Find where the given text appears and provide that cell's center as (x, y) coordinate. 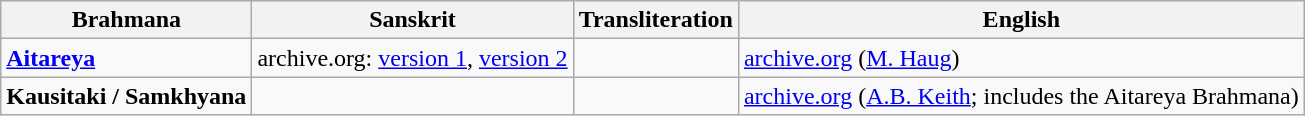
English (1021, 20)
archive.org (A.B. Keith; includes the Aitareya Brahmana) (1021, 96)
archive.org: version 1, version 2 (412, 58)
Sanskrit (412, 20)
archive.org (M. Haug) (1021, 58)
Kausitaki / Samkhyana (126, 96)
Brahmana (126, 20)
Transliteration (656, 20)
Aitareya (126, 58)
